For the text-containing cell, return its midpoint in [x, y] coordinate format. 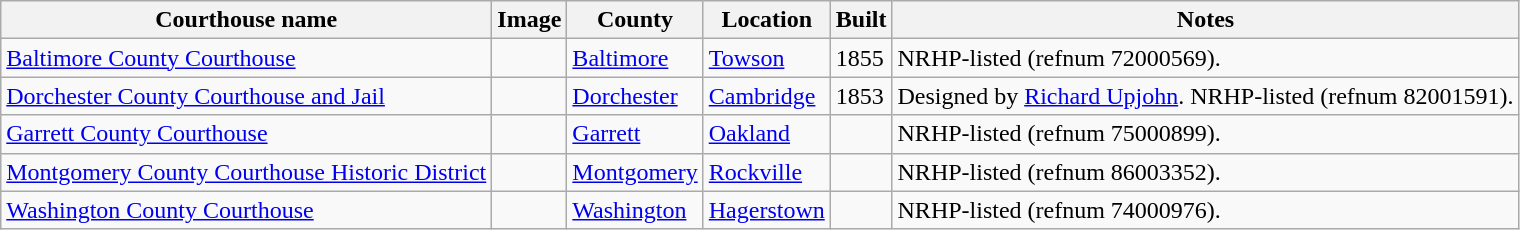
Towson [766, 58]
Washington [635, 210]
Notes [1206, 20]
Location [766, 20]
Hagerstown [766, 210]
Built [861, 20]
NRHP-listed (refnum 74000976). [1206, 210]
Cambridge [766, 96]
NRHP-listed (refnum 75000899). [1206, 134]
1853 [861, 96]
1855 [861, 58]
NRHP-listed (refnum 86003352). [1206, 172]
Oakland [766, 134]
Image [530, 20]
Baltimore [635, 58]
Garrett County Courthouse [246, 134]
Montgomery County Courthouse Historic District [246, 172]
County [635, 20]
NRHP-listed (refnum 72000569). [1206, 58]
Dorchester County Courthouse and Jail [246, 96]
Washington County Courthouse [246, 210]
Garrett [635, 134]
Baltimore County Courthouse [246, 58]
Rockville [766, 172]
Dorchester [635, 96]
Montgomery [635, 172]
Courthouse name [246, 20]
Designed by Richard Upjohn. NRHP-listed (refnum 82001591). [1206, 96]
